Output the [x, y] coordinate of the center of the cell containing the given text.  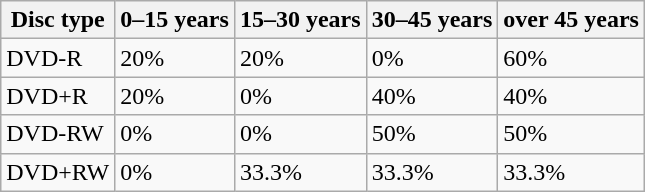
15–30 years [300, 20]
Disc type [58, 20]
DVD+R [58, 96]
30–45 years [432, 20]
DVD-R [58, 58]
0–15 years [175, 20]
over 45 years [572, 20]
60% [572, 58]
DVD+RW [58, 172]
DVD-RW [58, 134]
